Identify which cell holds the provided text, then report its [x, y] central coordinate. 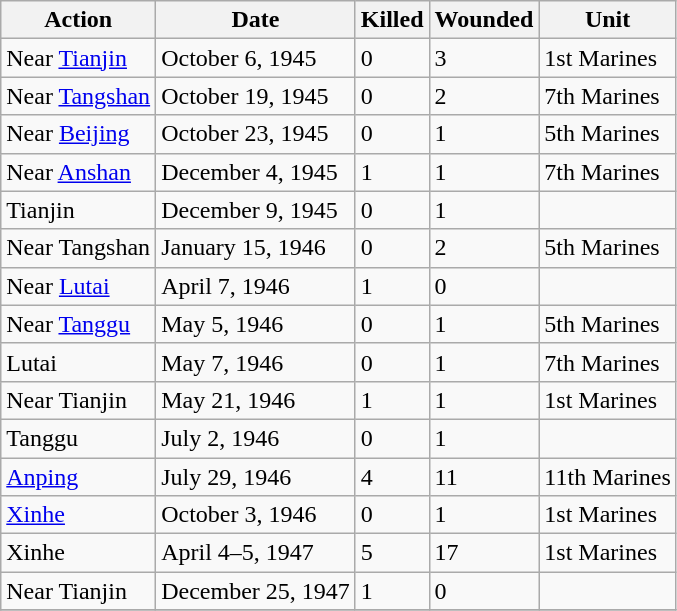
July 29, 1946 [256, 477]
Tianjin [78, 210]
October 23, 1945 [256, 134]
July 2, 1946 [256, 438]
May 5, 1946 [256, 324]
April 4–5, 1947 [256, 553]
April 7, 1946 [256, 286]
3 [484, 58]
Wounded [484, 20]
Unit [608, 20]
October 6, 1945 [256, 58]
Date [256, 20]
11 [484, 477]
5 [392, 553]
May 21, 1946 [256, 400]
Action [78, 20]
October 3, 1946 [256, 515]
11th Marines [608, 477]
January 15, 1946 [256, 248]
Near Beijing [78, 134]
Tanggu [78, 438]
Killed [392, 20]
17 [484, 553]
December 4, 1945 [256, 172]
Near Lutai [78, 286]
Anping [78, 477]
4 [392, 477]
December 9, 1945 [256, 210]
May 7, 1946 [256, 362]
Lutai [78, 362]
Near Anshan [78, 172]
December 25, 1947 [256, 591]
October 19, 1945 [256, 96]
Near Tanggu [78, 324]
